Return the [X, Y] coordinate for the center point of the cell that contains the specified text.  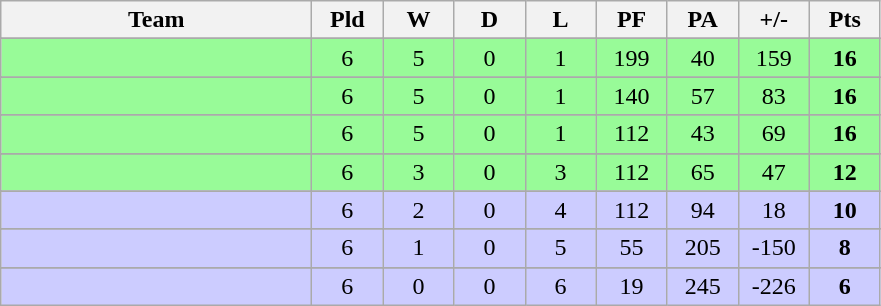
55 [632, 248]
W [418, 20]
Pld [348, 20]
2 [418, 210]
8 [844, 248]
19 [632, 286]
+/- [774, 20]
L [560, 20]
83 [774, 96]
4 [560, 210]
40 [702, 58]
-150 [774, 248]
245 [702, 286]
-226 [774, 286]
69 [774, 134]
140 [632, 96]
Team [156, 20]
10 [844, 210]
Pts [844, 20]
199 [632, 58]
159 [774, 58]
65 [702, 172]
47 [774, 172]
12 [844, 172]
18 [774, 210]
57 [702, 96]
D [490, 20]
205 [702, 248]
PF [632, 20]
PA [702, 20]
94 [702, 210]
43 [702, 134]
